Pinpoint the cell where the given text exists, returning its (X, Y) midpoint coordinate. 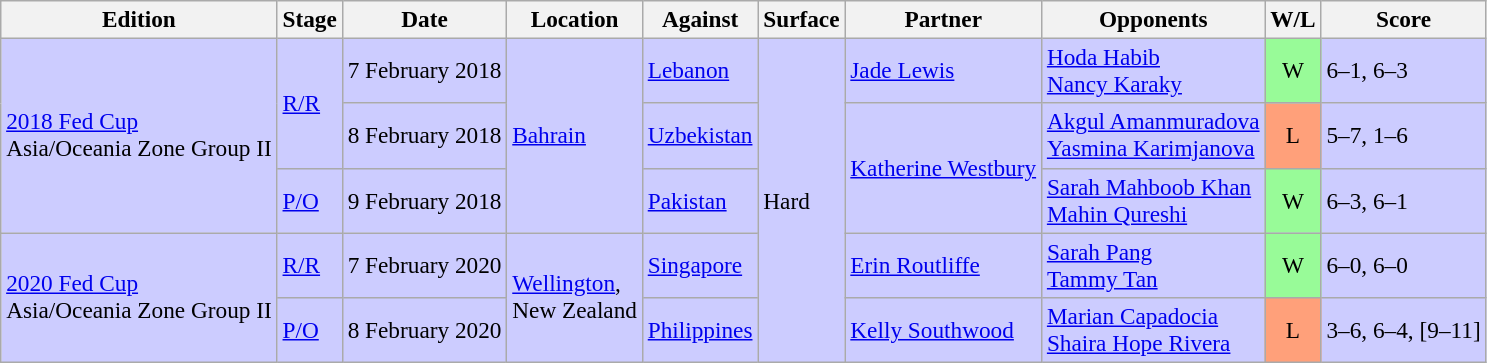
Kelly Southwood (944, 330)
Jade Lewis (944, 70)
Uzbekistan (700, 136)
Edition (139, 19)
Against (700, 19)
Hard (802, 200)
Partner (944, 19)
6–0, 6–0 (1404, 264)
W/L (1293, 19)
Philippines (700, 330)
8 February 2020 (424, 330)
2020 Fed Cup Asia/Oceania Zone Group II (139, 297)
Sarah Mahboob Khan Mahin Qureshi (1152, 200)
7 February 2018 (424, 70)
Singapore (700, 264)
Katherine Westbury (944, 168)
Location (574, 19)
Stage (310, 19)
Opponents (1152, 19)
Score (1404, 19)
Akgul Amanmuradova Yasmina Karimjanova (1152, 136)
Marian Capadocia Shaira Hope Rivera (1152, 330)
Wellington, New Zealand (574, 297)
Lebanon (700, 70)
3–6, 6–4, [9–11] (1404, 330)
7 February 2020 (424, 264)
Hoda Habib Nancy Karaky (1152, 70)
6–1, 6–3 (1404, 70)
6–3, 6–1 (1404, 200)
5–7, 1–6 (1404, 136)
9 February 2018 (424, 200)
Surface (802, 19)
2018 Fed Cup Asia/Oceania Zone Group II (139, 135)
Date (424, 19)
Bahrain (574, 135)
Pakistan (700, 200)
Erin Routliffe (944, 264)
8 February 2018 (424, 136)
Sarah Pang Tammy Tan (1152, 264)
